Provide the (x, y) coordinate of the cell's center where the given text is located.  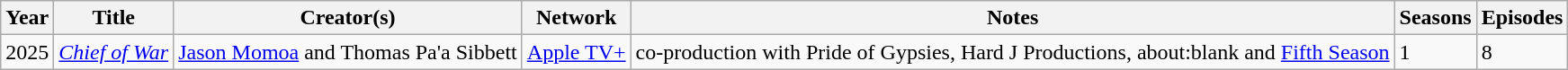
Title (113, 18)
Episodes (1522, 18)
co-production with Pride of Gypsies, Hard J Productions, about:blank and Fifth Season (1013, 52)
1 (1436, 52)
8 (1522, 52)
2025 (27, 52)
Creator(s) (348, 18)
Seasons (1436, 18)
Network (576, 18)
Jason Momoa and Thomas Pa'a Sibbett (348, 52)
Notes (1013, 18)
Chief of War (113, 52)
Apple TV+ (576, 52)
Year (27, 18)
